For the text-containing cell, return its midpoint in [X, Y] coordinate format. 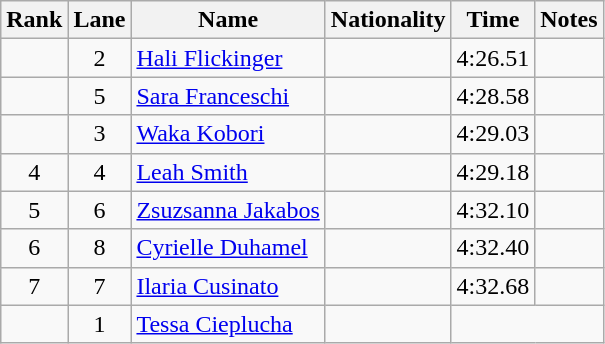
4:29.03 [493, 134]
4:29.18 [493, 172]
4:32.68 [493, 286]
Name [228, 20]
4:26.51 [493, 58]
Rank [34, 20]
Sara Franceschi [228, 96]
4:32.10 [493, 210]
2 [100, 58]
Time [493, 20]
3 [100, 134]
Ilaria Cusinato [228, 286]
Tessa Cieplucha [228, 324]
1 [100, 324]
Zsuzsanna Jakabos [228, 210]
Notes [569, 20]
4:28.58 [493, 96]
Nationality [388, 20]
4:32.40 [493, 248]
Leah Smith [228, 172]
Cyrielle Duhamel [228, 248]
Hali Flickinger [228, 58]
Lane [100, 20]
Waka Kobori [228, 134]
8 [100, 248]
